From the cell containing the given text, extract its center point as [x, y] coordinate. 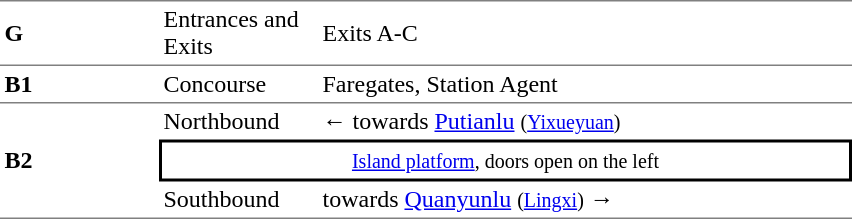
Island platform, doors open on the left [506, 161]
Faregates, Station Agent [585, 85]
Northbound [238, 122]
Concourse [238, 85]
← towards Putianlu (Yixueyuan) [585, 122]
Exits A-C [585, 33]
B1 [80, 85]
Entrances and Exits [238, 33]
G [80, 33]
